Scan for the cell matching the given text and deliver its (X, Y) coordinate at center. 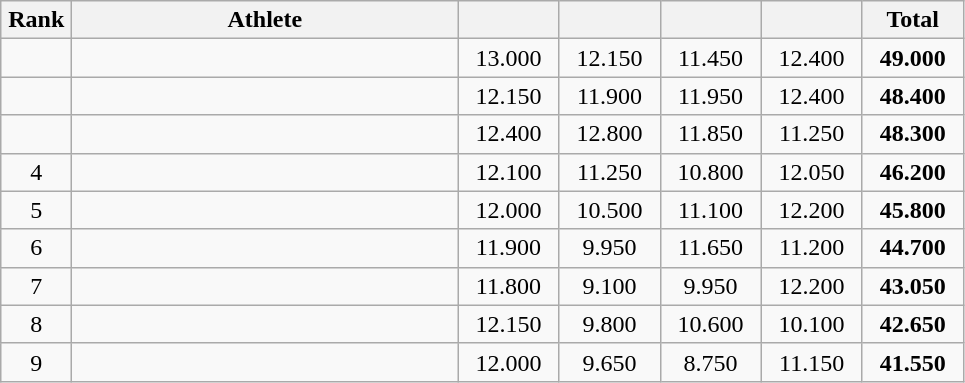
48.300 (912, 134)
11.950 (710, 96)
4 (36, 172)
12.100 (508, 172)
9.650 (610, 362)
42.650 (912, 324)
10.100 (812, 324)
8 (36, 324)
45.800 (912, 210)
7 (36, 286)
10.800 (710, 172)
8.750 (710, 362)
48.400 (912, 96)
Athlete (265, 20)
44.700 (912, 248)
13.000 (508, 58)
43.050 (912, 286)
11.850 (710, 134)
10.500 (610, 210)
11.450 (710, 58)
41.550 (912, 362)
9 (36, 362)
11.150 (812, 362)
46.200 (912, 172)
11.100 (710, 210)
9.100 (610, 286)
Total (912, 20)
49.000 (912, 58)
12.800 (610, 134)
6 (36, 248)
11.800 (508, 286)
10.600 (710, 324)
5 (36, 210)
12.050 (812, 172)
11.650 (710, 248)
9.800 (610, 324)
11.200 (812, 248)
Rank (36, 20)
